Scan for the cell matching the given text and deliver its (X, Y) coordinate at center. 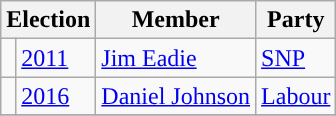
Daniel Johnson (176, 96)
Party (296, 20)
SNP (296, 58)
Labour (296, 96)
Jim Eadie (176, 58)
Member (176, 20)
Election (48, 20)
2016 (56, 96)
2011 (56, 58)
